For the text-containing cell, return its midpoint in (x, y) coordinate format. 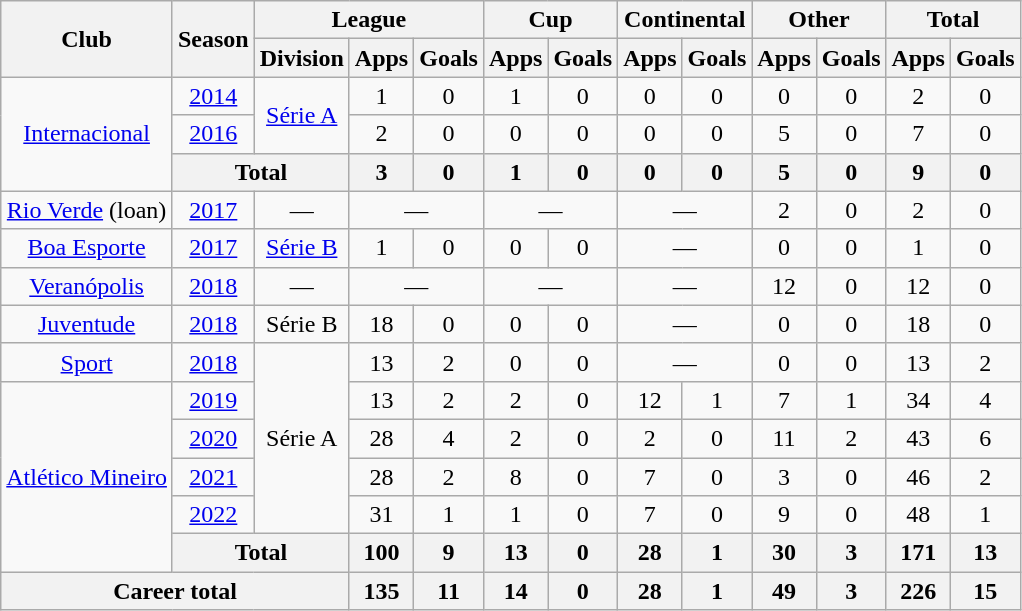
League (368, 20)
Veranópolis (87, 286)
135 (381, 591)
2020 (213, 438)
46 (918, 477)
Atlético Mineiro (87, 476)
30 (784, 553)
Rio Verde (loan) (87, 210)
14 (515, 591)
Internacional (87, 134)
226 (918, 591)
Sport (87, 362)
Continental (685, 20)
Season (213, 39)
Juventude (87, 324)
100 (381, 553)
Club (87, 39)
2021 (213, 477)
8 (515, 477)
15 (985, 591)
6 (985, 438)
48 (918, 515)
Division (302, 58)
2019 (213, 400)
2022 (213, 515)
34 (918, 400)
Career total (176, 591)
31 (381, 515)
171 (918, 553)
2016 (213, 134)
Cup (550, 20)
2014 (213, 96)
Boa Esporte (87, 248)
Other (819, 20)
43 (918, 438)
49 (784, 591)
